Return the [x, y] coordinate for the center point of the cell that contains the specified text.  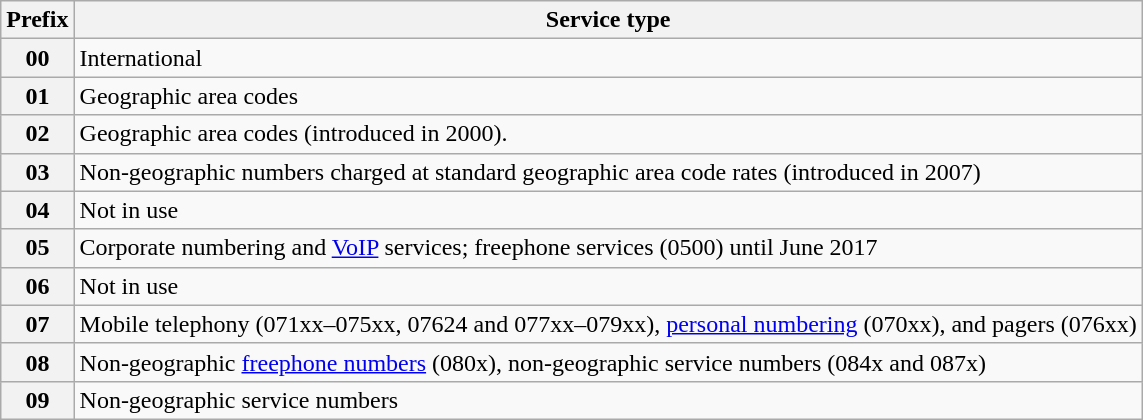
00 [38, 58]
03 [38, 172]
06 [38, 286]
Mobile telephony (071xx–075xx, 07624 and 077xx–079xx), personal numbering (070xx), and pagers (076xx) [608, 324]
01 [38, 96]
International [608, 58]
08 [38, 362]
Non-geographic numbers charged at standard geographic area code rates (introduced in 2007) [608, 172]
Non-geographic service numbers [608, 400]
Geographic area codes [608, 96]
Service type [608, 20]
Geographic area codes (introduced in 2000). [608, 134]
02 [38, 134]
Corporate numbering and VoIP services; freephone services (0500) until June 2017 [608, 248]
09 [38, 400]
Prefix [38, 20]
Non-geographic freephone numbers (080x), non-geographic service numbers (084x and 087x) [608, 362]
05 [38, 248]
07 [38, 324]
04 [38, 210]
